Return the (X, Y) coordinate for the center point of the cell that contains the specified text.  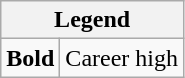
Bold (30, 58)
Career high (122, 58)
Legend (92, 20)
